Output the [X, Y] coordinate of the center of the cell containing the given text.  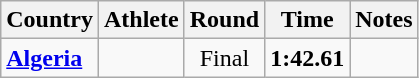
Time [308, 20]
Notes [384, 20]
Round [224, 20]
Algeria [50, 58]
Country [50, 20]
Final [224, 58]
1:42.61 [308, 58]
Athlete [141, 20]
